Provide the [x, y] coordinate of the cell's center where the given text is located.  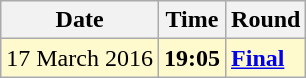
Date [80, 20]
Round [266, 20]
Final [266, 58]
17 March 2016 [80, 58]
Time [192, 20]
19:05 [192, 58]
